Capture the cell that displays the provided text and extract its (X, Y) central coordinate. 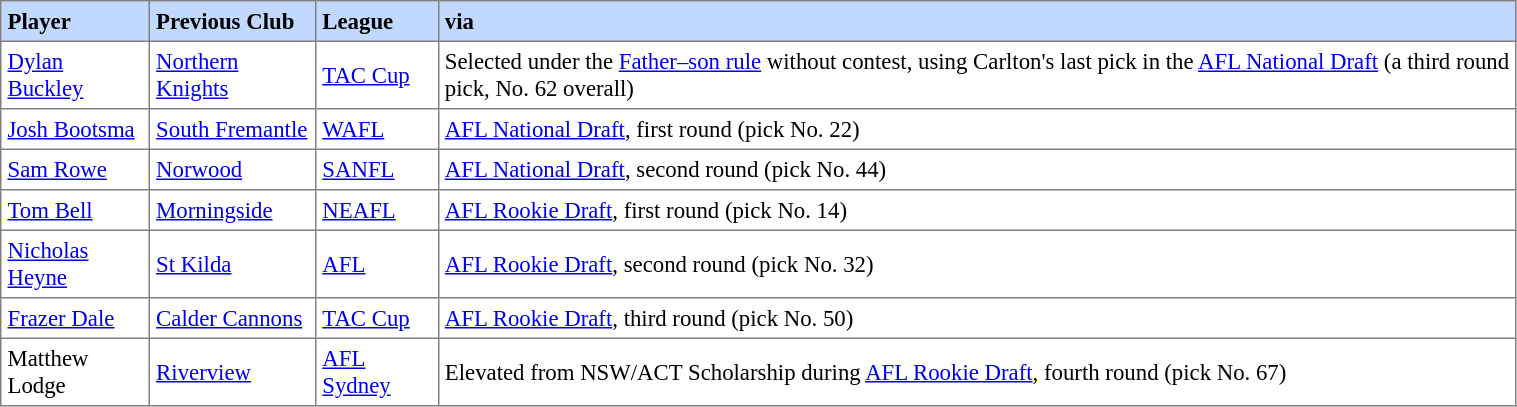
Sam Rowe (76, 169)
Previous Club (232, 21)
AFL National Draft, second round (pick No. 44) (977, 169)
Calder Cannons (232, 318)
Riverview (232, 372)
Morningside (232, 210)
Selected under the Father–son rule without contest, using Carlton's last pick in the AFL National Draft (a third round pick, No. 62 overall) (977, 75)
AFL Rookie Draft, second round (pick No. 32) (977, 264)
Matthew Lodge (76, 372)
Nicholas Heyne (76, 264)
NEAFL (377, 210)
WAFL (377, 129)
via (977, 21)
Tom Bell (76, 210)
AFL National Draft, first round (pick No. 22) (977, 129)
AFL Sydney (377, 372)
AFL (377, 264)
St Kilda (232, 264)
Player (76, 21)
Frazer Dale (76, 318)
AFL Rookie Draft, first round (pick No. 14) (977, 210)
South Fremantle (232, 129)
SANFL (377, 169)
Josh Bootsma (76, 129)
Norwood (232, 169)
Elevated from NSW/ACT Scholarship during AFL Rookie Draft, fourth round (pick No. 67) (977, 372)
Northern Knights (232, 75)
AFL Rookie Draft, third round (pick No. 50) (977, 318)
Dylan Buckley (76, 75)
League (377, 21)
